For the text-containing cell, return its midpoint in (x, y) coordinate format. 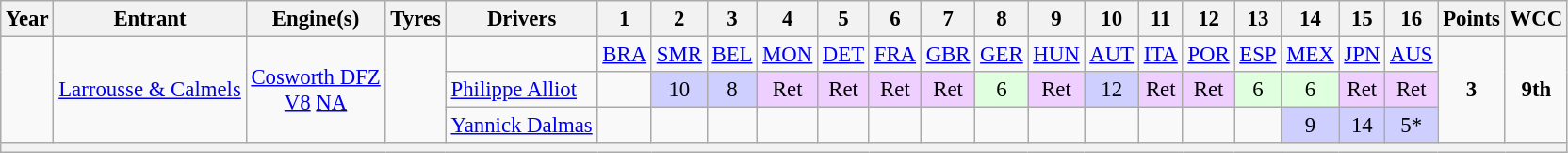
9th (1536, 91)
ESP (1258, 55)
FRA (895, 55)
HUN (1056, 55)
5* (1412, 126)
AUS (1412, 55)
Larrousse & Calmels (150, 91)
Year (27, 19)
BEL (732, 55)
POR (1208, 55)
BRA (624, 55)
MEX (1310, 55)
11 (1161, 19)
ITA (1161, 55)
Points (1472, 19)
DET (844, 55)
5 (844, 19)
13 (1258, 19)
Engine(s) (316, 19)
JPN (1363, 55)
AUT (1112, 55)
GER (1002, 55)
Philippe Alliot (522, 90)
16 (1412, 19)
7 (948, 19)
4 (788, 19)
Entrant (150, 19)
2 (678, 19)
Drivers (522, 19)
1 (624, 19)
Cosworth DFZV8 NA (316, 91)
Tyres (416, 19)
Yannick Dalmas (522, 126)
WCC (1536, 19)
15 (1363, 19)
SMR (678, 55)
MON (788, 55)
GBR (948, 55)
